Identify which cell holds the provided text, then report its [X, Y] central coordinate. 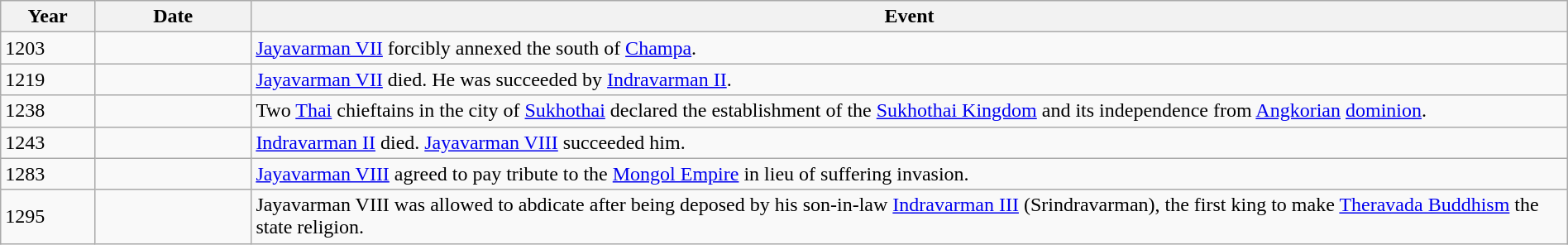
1219 [48, 79]
1283 [48, 174]
Two Thai chieftains in the city of Sukhothai declared the establishment of the Sukhothai Kingdom and its independence from Angkorian dominion. [910, 111]
Year [48, 17]
1203 [48, 48]
1295 [48, 217]
1238 [48, 111]
Jayavarman VIII agreed to pay tribute to the Mongol Empire in lieu of suffering invasion. [910, 174]
Jayavarman VII died. He was succeeded by Indravarman II. [910, 79]
1243 [48, 142]
Jayavarman VII forcibly annexed the south of Champa. [910, 48]
Event [910, 17]
Date [172, 17]
Indravarman II died. Jayavarman VIII succeeded him. [910, 142]
